Identify which cell holds the provided text, then report its (x, y) central coordinate. 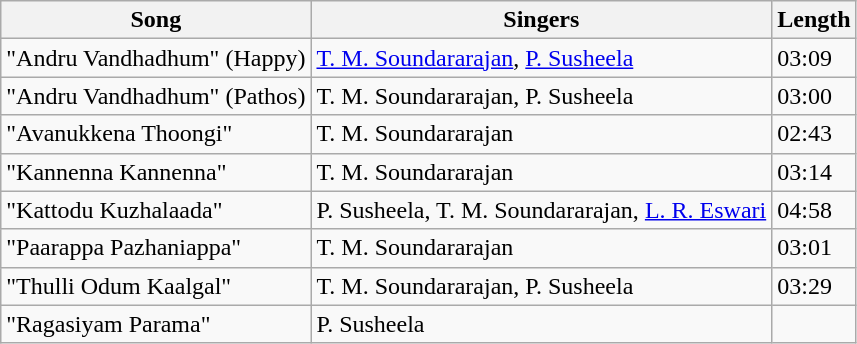
03:29 (814, 286)
03:01 (814, 248)
03:14 (814, 172)
03:00 (814, 96)
02:43 (814, 134)
"Ragasiyam Parama" (156, 324)
Length (814, 20)
04:58 (814, 210)
"Paarappa Pazhaniappa" (156, 248)
P. Susheela, T. M. Soundararajan, L. R. Eswari (542, 210)
"Kattodu Kuzhalaada" (156, 210)
03:09 (814, 58)
"Andru Vandhadhum" (Pathos) (156, 96)
"Avanukkena Thoongi" (156, 134)
"Thulli Odum Kaalgal" (156, 286)
"Kannenna Kannenna" (156, 172)
"Andru Vandhadhum" (Happy) (156, 58)
Singers (542, 20)
Song (156, 20)
P. Susheela (542, 324)
